Scan for the cell matching the given text and deliver its (x, y) coordinate at center. 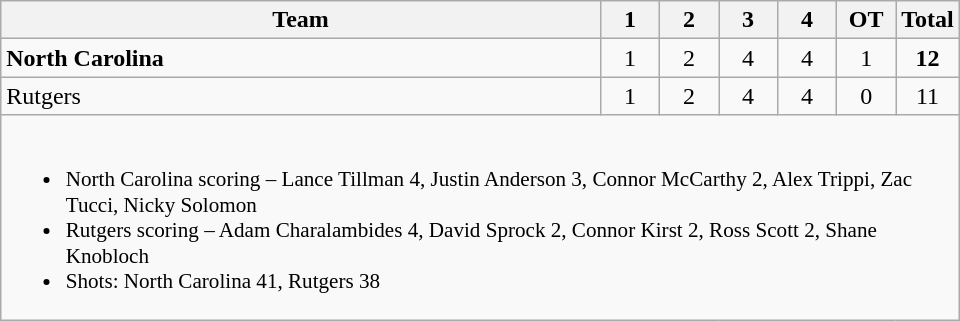
12 (928, 58)
Total (928, 20)
North Carolina (301, 58)
0 (866, 96)
OT (866, 20)
3 (748, 20)
Team (301, 20)
Rutgers (301, 96)
11 (928, 96)
